From the cell containing the given text, extract its center point as (X, Y) coordinate. 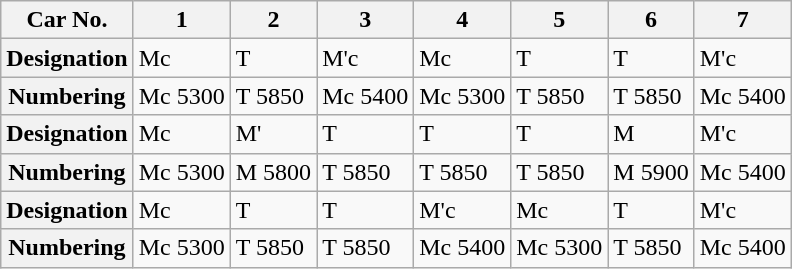
6 (651, 20)
M 5800 (273, 172)
5 (560, 20)
M' (273, 134)
Car No. (67, 20)
7 (742, 20)
1 (182, 20)
2 (273, 20)
M (651, 134)
4 (462, 20)
M 5900 (651, 172)
3 (366, 20)
